Provide the [X, Y] coordinate of the cell's center where the given text is located.  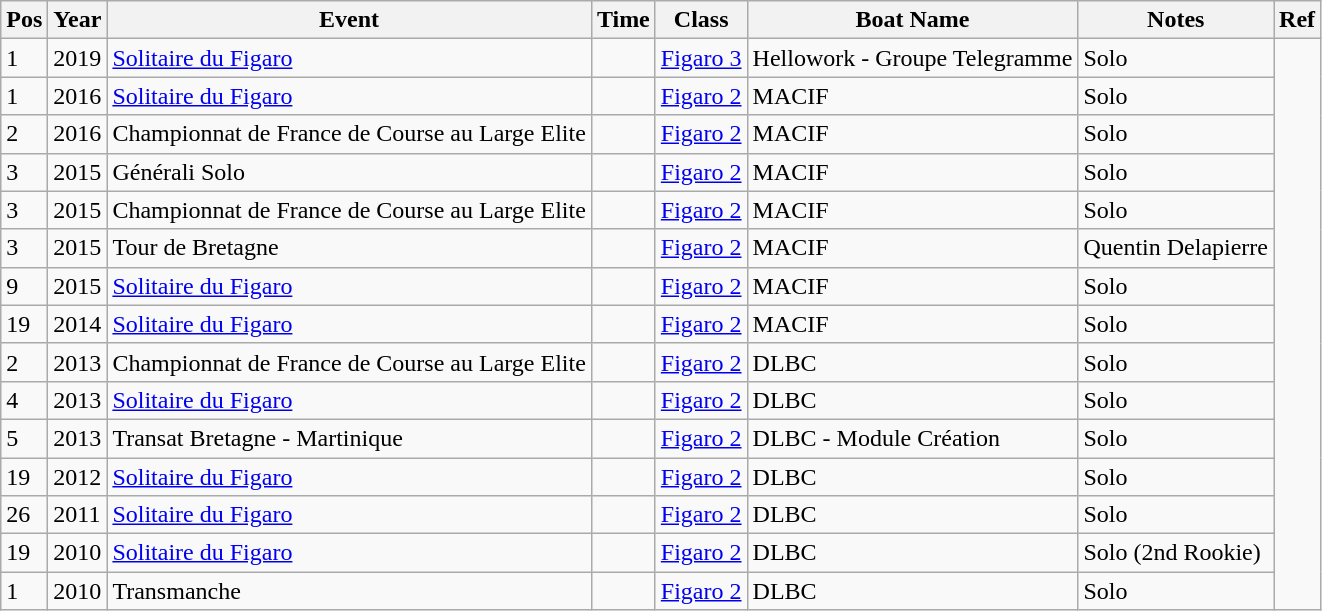
2011 [78, 515]
9 [24, 286]
Year [78, 20]
Boat Name [912, 20]
Transat Bretagne - Martinique [349, 438]
Ref [1298, 20]
2014 [78, 324]
Tour de Bretagne [349, 248]
Hellowork - Groupe Telegramme [912, 58]
Solo (2nd Rookie) [1176, 553]
4 [24, 400]
5 [24, 438]
Notes [1176, 20]
Pos [24, 20]
2019 [78, 58]
Time [623, 20]
26 [24, 515]
DLBC - Module Création [912, 438]
Event [349, 20]
Quentin Delapierre [1176, 248]
2012 [78, 477]
Figaro 3 [701, 58]
Class [701, 20]
Générali Solo [349, 172]
Transmanche [349, 591]
